For the text-containing cell, return its midpoint in [x, y] coordinate format. 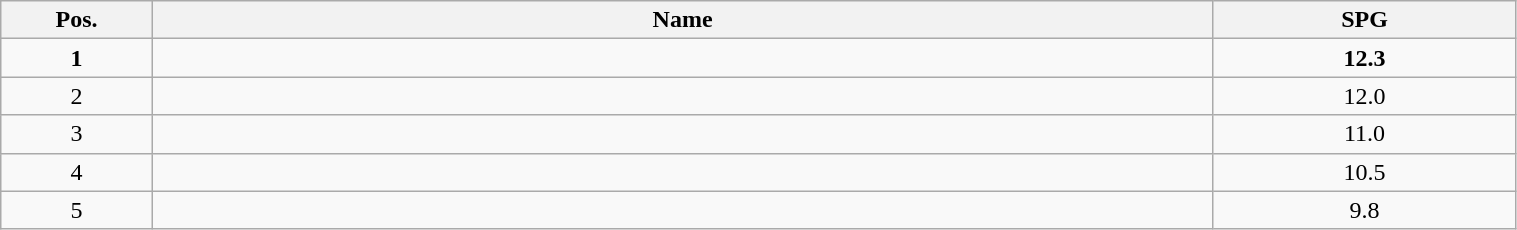
SPG [1364, 20]
11.0 [1364, 134]
10.5 [1364, 172]
Name [682, 20]
5 [77, 210]
Pos. [77, 20]
9.8 [1364, 210]
12.0 [1364, 96]
1 [77, 58]
3 [77, 134]
12.3 [1364, 58]
2 [77, 96]
4 [77, 172]
